Extract the (x, y) coordinate from the center of the cell holding the provided text.  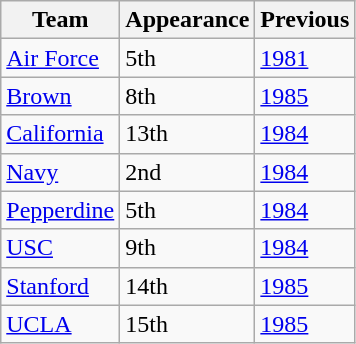
Brown (60, 96)
1981 (305, 58)
Air Force (60, 58)
Stanford (60, 286)
13th (188, 134)
California (60, 134)
Appearance (188, 20)
15th (188, 324)
2nd (188, 172)
USC (60, 248)
Previous (305, 20)
UCLA (60, 324)
8th (188, 96)
Pepperdine (60, 210)
Team (60, 20)
14th (188, 286)
9th (188, 248)
Navy (60, 172)
